For the text-containing cell, return its midpoint in (X, Y) coordinate format. 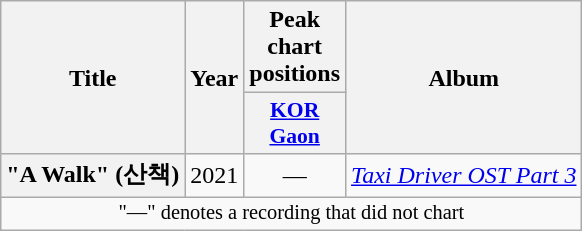
Taxi Driver OST Part 3 (464, 176)
Title (93, 78)
"A Walk" (산책) (93, 176)
"—" denotes a recording that did not chart (292, 213)
KORGaon (295, 124)
2021 (214, 176)
— (295, 176)
Year (214, 78)
Peak chartpositions (295, 47)
Album (464, 78)
